Locate the cell with the specified text and output its [x, y] center coordinate. 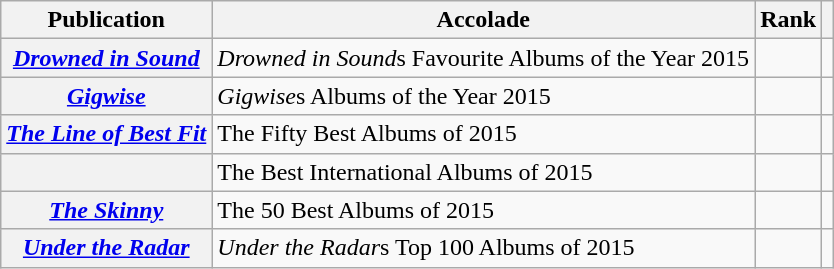
Gigwises Albums of the Year 2015 [484, 96]
The Best International Albums of 2015 [484, 172]
Accolade [484, 20]
Gigwise [106, 96]
Under the Radars Top 100 Albums of 2015 [484, 248]
The Skinny [106, 210]
The Line of Best Fit [106, 134]
Rank [788, 20]
Drowned in Sound [106, 58]
The Fifty Best Albums of 2015 [484, 134]
Publication [106, 20]
Drowned in Sounds Favourite Albums of the Year 2015 [484, 58]
Under the Radar [106, 248]
The 50 Best Albums of 2015 [484, 210]
